Find where the given text appears and provide that cell's center as [x, y] coordinate. 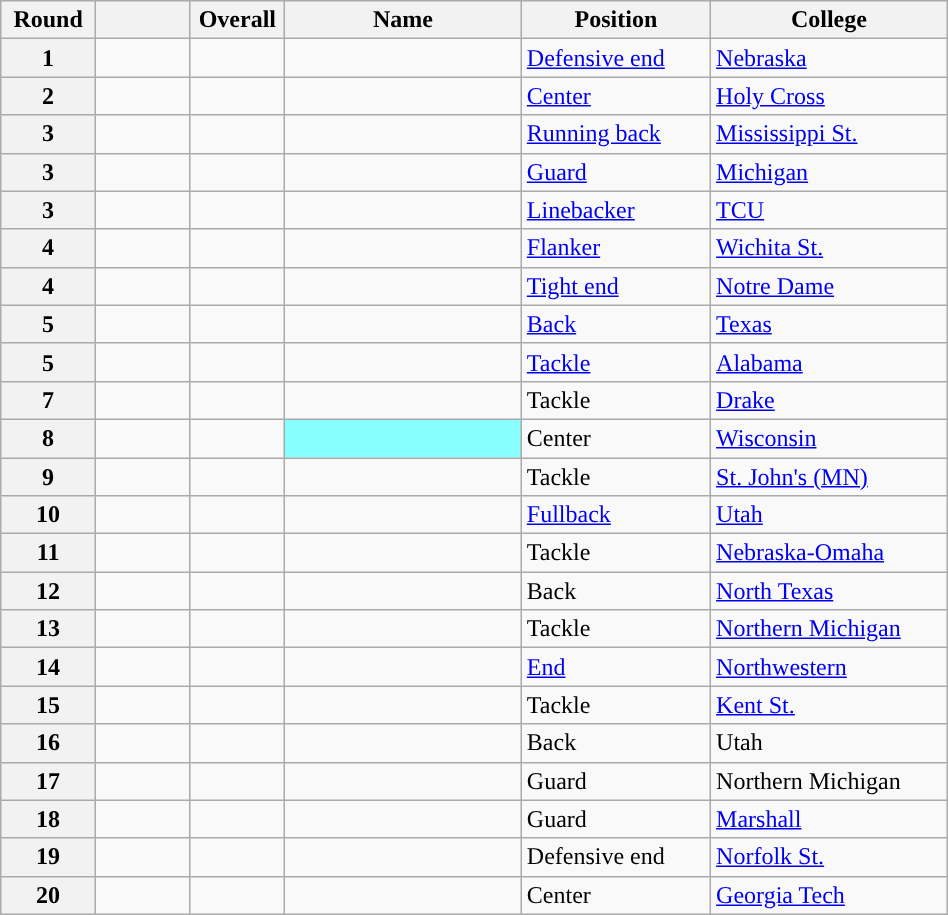
14 [48, 667]
Notre Dame [830, 286]
Holy Cross [830, 96]
9 [48, 477]
Fullback [616, 515]
Marshall [830, 819]
8 [48, 438]
Michigan [830, 172]
15 [48, 705]
13 [48, 629]
16 [48, 743]
End [616, 667]
Position [616, 20]
17 [48, 781]
Georgia Tech [830, 895]
20 [48, 895]
Alabama [830, 362]
Round [48, 20]
Nebraska-Omaha [830, 553]
Overall [238, 20]
Name [404, 20]
Norfolk St. [830, 857]
Wisconsin [830, 438]
11 [48, 553]
2 [48, 96]
12 [48, 591]
7 [48, 400]
Running back [616, 134]
Linebacker [616, 210]
10 [48, 515]
Kent St. [830, 705]
18 [48, 819]
Flanker [616, 248]
Tight end [616, 286]
Northwestern [830, 667]
Texas [830, 324]
St. John's (MN) [830, 477]
College [830, 20]
19 [48, 857]
TCU [830, 210]
Wichita St. [830, 248]
Drake [830, 400]
Nebraska [830, 58]
1 [48, 58]
North Texas [830, 591]
Mississippi St. [830, 134]
